Determine the (x, y) coordinate at the center of the cell enclosing the given text.  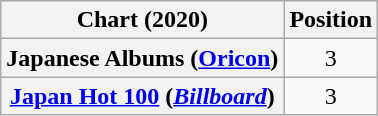
Japanese Albums (Oricon) (142, 58)
Position (331, 20)
Chart (2020) (142, 20)
Japan Hot 100 (Billboard) (142, 96)
